Capture the cell that displays the provided text and extract its (X, Y) central coordinate. 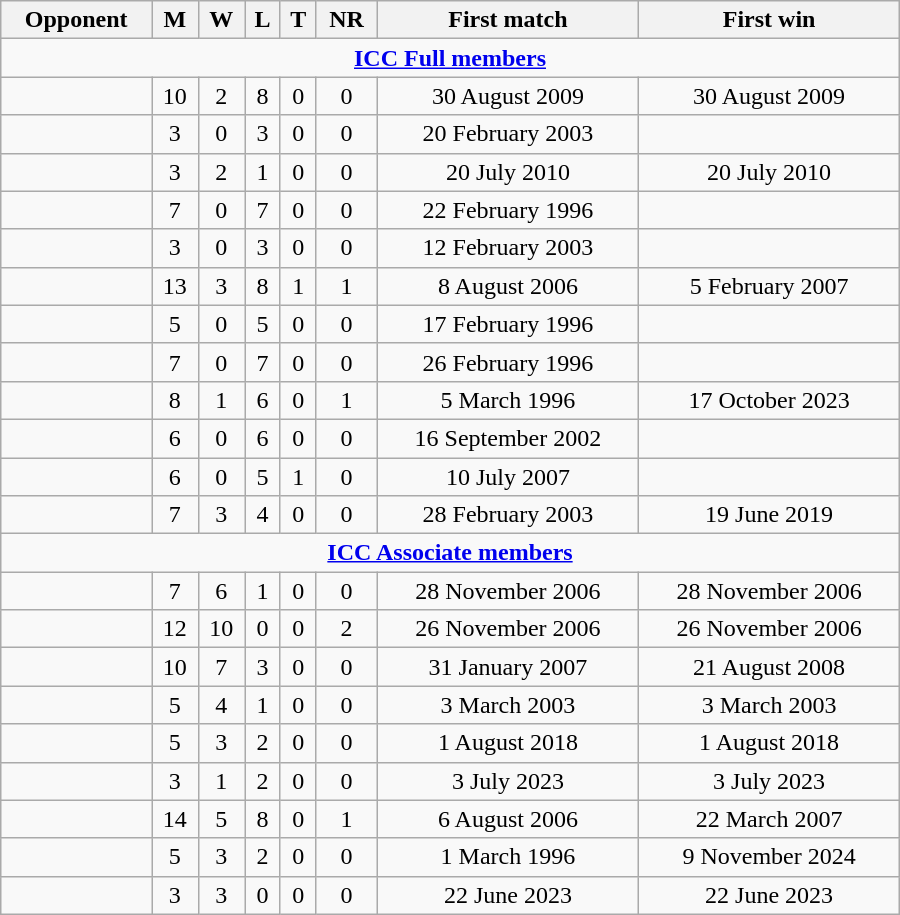
16 September 2002 (508, 438)
20 February 2003 (508, 134)
1 March 1996 (508, 857)
L (262, 20)
First match (508, 20)
12 February 2003 (508, 248)
W (221, 20)
31 January 2007 (508, 667)
19 June 2019 (769, 515)
ICC Full members (450, 58)
14 (175, 819)
T (298, 20)
9 November 2024 (769, 857)
17 February 1996 (508, 324)
M (175, 20)
26 February 1996 (508, 362)
8 August 2006 (508, 286)
12 (175, 629)
17 October 2023 (769, 400)
ICC Associate members (450, 553)
21 August 2008 (769, 667)
Opponent (76, 20)
First win (769, 20)
6 August 2006 (508, 819)
13 (175, 286)
NR (346, 20)
5 February 2007 (769, 286)
5 March 1996 (508, 400)
22 March 2007 (769, 819)
28 February 2003 (508, 515)
10 July 2007 (508, 477)
22 February 1996 (508, 210)
